Return [x, y] of the center of cell containing provided text 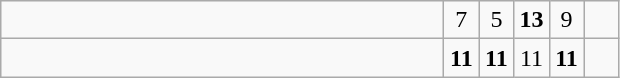
7 [462, 20]
13 [532, 20]
5 [496, 20]
9 [566, 20]
